For the text-containing cell, return its midpoint in (x, y) coordinate format. 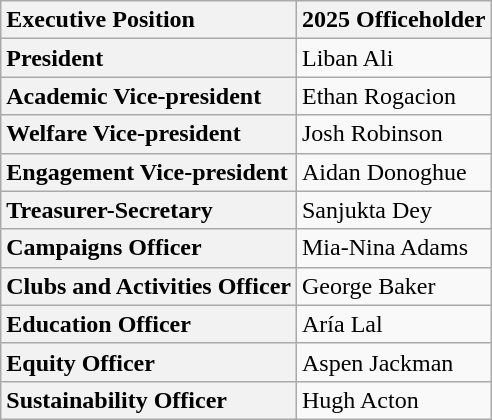
Academic Vice-president (149, 96)
Education Officer (149, 324)
Welfare Vice-president (149, 134)
Ethan Rogacion (393, 96)
Engagement Vice-president (149, 172)
Equity Officer (149, 362)
Josh Robinson (393, 134)
Liban Ali (393, 58)
Clubs and Activities Officer (149, 286)
Aidan Donoghue (393, 172)
Treasurer-Secretary (149, 210)
Aspen Jackman (393, 362)
Sanjukta Dey (393, 210)
Hugh Acton (393, 400)
George Baker (393, 286)
President (149, 58)
Executive Position (149, 20)
Aría Lal (393, 324)
Campaigns Officer (149, 248)
2025 Officeholder (393, 20)
Mia-Nina Adams (393, 248)
Sustainability Officer (149, 400)
